Extract the [X, Y] coordinate from the center of the cell holding the provided text.  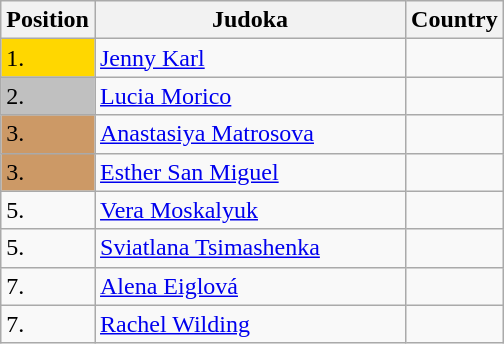
Lucia Morico [250, 96]
Rachel Wilding [250, 324]
Country [455, 20]
Vera Moskalyuk [250, 210]
Anastasiya Matrosova [250, 134]
Position [48, 20]
Alena Eiglová [250, 286]
1. [48, 58]
2. [48, 96]
Sviatlana Tsimashenka [250, 248]
Esther San Miguel [250, 172]
Judoka [250, 20]
Jenny Karl [250, 58]
